Pinpoint the cell where the given text exists, returning its [x, y] midpoint coordinate. 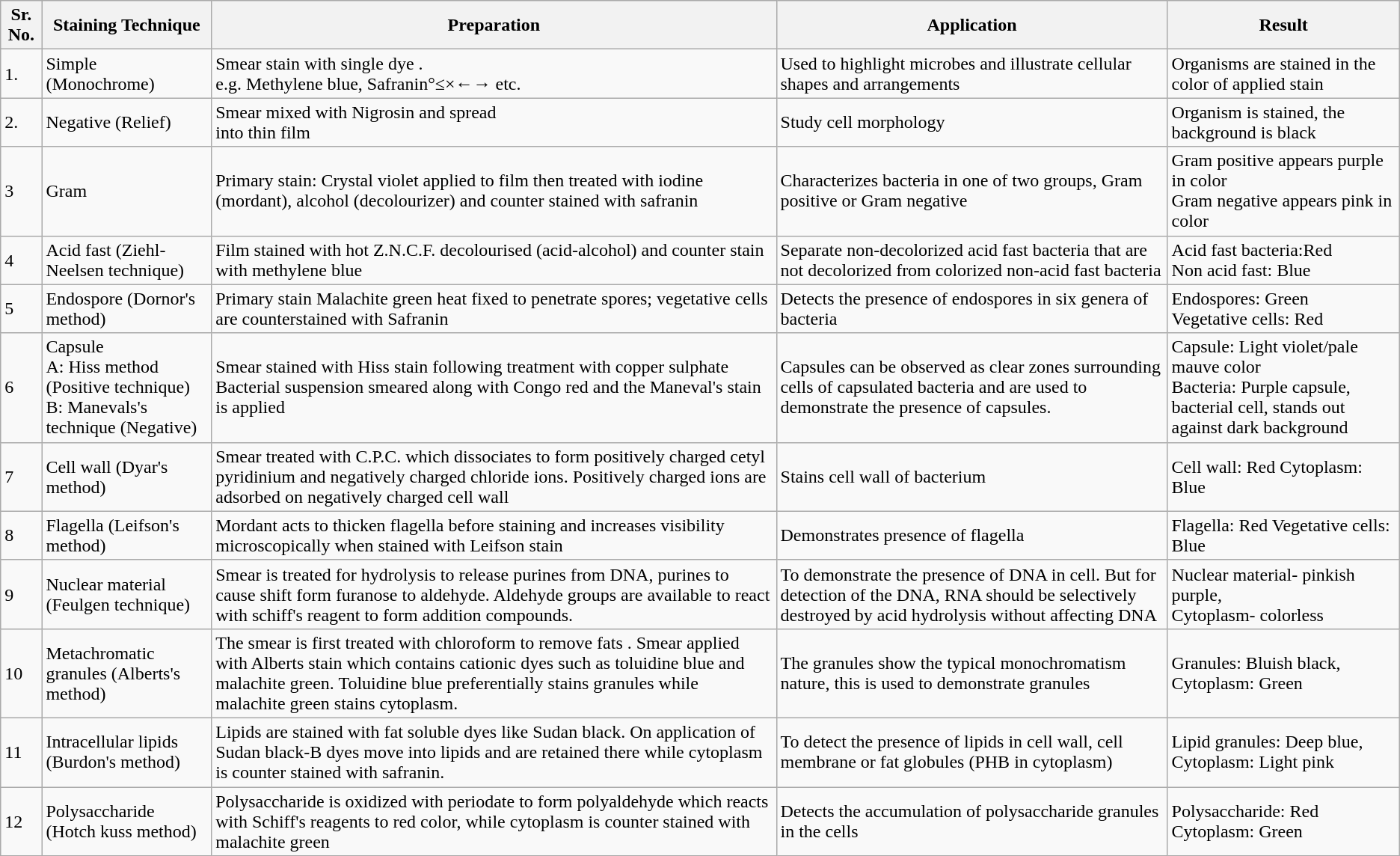
Primary stain Malachite green heat fixed to penetrate spores; vegetative cells are counterstained with Safranin [494, 308]
Polysaccharide: RedCytoplasm: Green [1283, 822]
1. [21, 73]
Application [972, 25]
Sr. No. [21, 25]
Simple (Monochrome) [127, 73]
Smear stain with single dye .e.g. Methylene blue, Safranin°≤×←→ etc. [494, 73]
Organism is stained, the background is black [1283, 123]
Study cell morphology [972, 123]
10 [21, 673]
Characterizes bacteria in one of two groups, Gram positive or Gram negative [972, 192]
6 [21, 388]
Capsules can be observed as clear zones surrounding cells of capsulated bacteria and are used to demonstrate the presence of capsules. [972, 388]
11 [21, 752]
Nuclear material- pinkish purple,Cytoplasm- colorless [1283, 594]
Result [1283, 25]
3 [21, 192]
The granules show the typical monochromatism nature, this is used to demonstrate granules [972, 673]
Staining Technique [127, 25]
Gram [127, 192]
Film stained with hot Z.N.C.F. decolourised (acid-alcohol) and counter stain with methylene blue [494, 260]
Mordant acts to thicken flagella before staining and increases visibility microscopically when stained with Leifson stain [494, 536]
Capsule: Light violet/pale mauve colorBacteria: Purple capsule, bacterial cell, stands out against dark background [1283, 388]
Cell wall (Dyar's method) [127, 477]
Flagella: Red Vegetative cells: Blue [1283, 536]
Metachromatic granules (Alberts's method) [127, 673]
9 [21, 594]
Demonstrates presence of flagella [972, 536]
Lipid granules: Deep blue,Cytoplasm: Light pink [1283, 752]
Granules: Bluish black, Cytoplasm: Green [1283, 673]
Flagella (Leifson's method) [127, 536]
7 [21, 477]
12 [21, 822]
Polysaccharide (Hotch kuss method) [127, 822]
To detect the presence of lipids in cell wall, cell membrane or fat globules (PHB in cytoplasm) [972, 752]
Cell wall: Red Cytoplasm: Blue [1283, 477]
Acid fast bacteria:RedNon acid fast: Blue [1283, 260]
Nuclear material (Feulgen technique) [127, 594]
Negative (Relief) [127, 123]
Used to highlight microbes and illustrate cellularshapes and arrangements [972, 73]
2. [21, 123]
Smear mixed with Nigrosin and spreadinto thin film [494, 123]
Endospores: GreenVegetative cells: Red [1283, 308]
4 [21, 260]
Detects the presence of endospores in six genera of bacteria [972, 308]
Gram positive appears purple in colorGram negative appears pink in color [1283, 192]
Intracellular lipids (Burdon's method) [127, 752]
Detects the accumulation of polysaccharide granules in the cells [972, 822]
Separate non-decolorized acid fast bacteria that are not decolorized from colorized non-acid fast bacteria [972, 260]
Organisms are stained in the color of applied stain [1283, 73]
8 [21, 536]
Endospore (Dornor's method) [127, 308]
Primary stain: Crystal violet applied to film then treated with iodine (mordant), alcohol (decolourizer) and counter stained with safranin [494, 192]
Stains cell wall of bacterium [972, 477]
CapsuleA: Hiss method (Positive technique)B: Manevals's technique (Negative) [127, 388]
5 [21, 308]
Preparation [494, 25]
Acid fast (Ziehl-Neelsen technique) [127, 260]
